Pinpoint the cell where the given text exists, returning its (X, Y) midpoint coordinate. 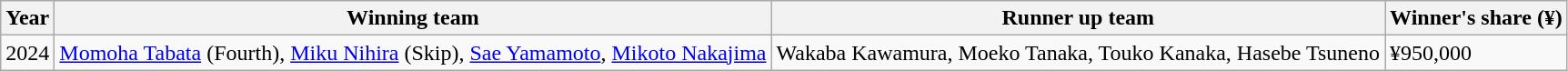
2024 (27, 53)
Wakaba Kawamura, Moeko Tanaka, Touko Kanaka, Hasebe Tsuneno (1079, 53)
Winning team (413, 18)
¥950,000 (1477, 53)
Year (27, 18)
Winner's share (¥) (1477, 18)
Momoha Tabata (Fourth), Miku Nihira (Skip), Sae Yamamoto, Mikoto Nakajima (413, 53)
Runner up team (1079, 18)
